For the text-containing cell, return its midpoint in [x, y] coordinate format. 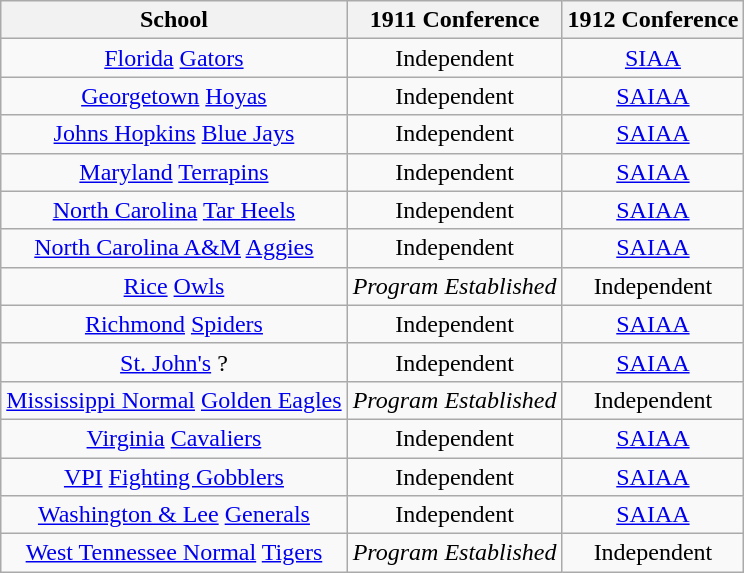
Rice Owls [174, 286]
Florida Gators [174, 58]
Virginia Cavaliers [174, 438]
Richmond Spiders [174, 324]
School [174, 20]
Johns Hopkins Blue Jays [174, 134]
West Tennessee Normal Tigers [174, 553]
VPI Fighting Gobblers [174, 477]
Washington & Lee Generals [174, 515]
1912 Conference [653, 20]
North Carolina A&M Aggies [174, 248]
St. John's ? [174, 362]
Maryland Terrapins [174, 172]
North Carolina Tar Heels [174, 210]
Mississippi Normal Golden Eagles [174, 400]
1911 Conference [454, 20]
SIAA [653, 58]
Georgetown Hoyas [174, 96]
